Scan for the cell matching the given text and deliver its [X, Y] coordinate at center. 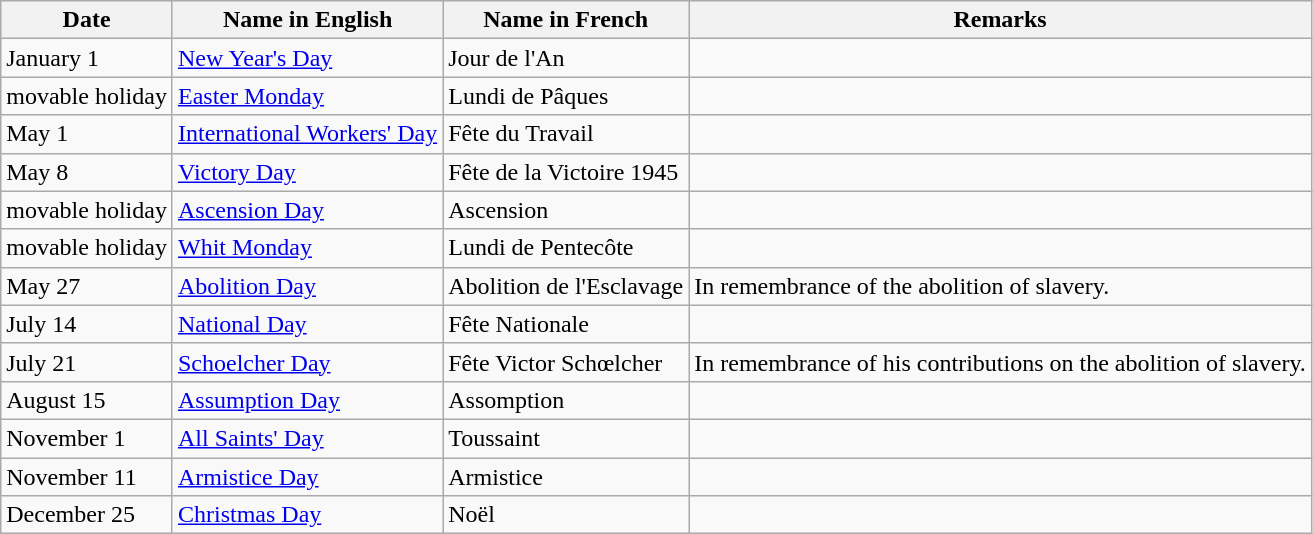
Whit Monday [307, 248]
Name in English [307, 20]
Noël [566, 515]
Easter Monday [307, 96]
New Year's Day [307, 58]
July 14 [87, 324]
Fête Nationale [566, 324]
Date [87, 20]
Assumption Day [307, 400]
November 1 [87, 438]
Armistice Day [307, 477]
January 1 [87, 58]
Lundi de Pâques [566, 96]
National Day [307, 324]
Abolition de l'Esclavage [566, 286]
International Workers' Day [307, 134]
Christmas Day [307, 515]
All Saints' Day [307, 438]
Fête Victor Schœlcher [566, 362]
December 25 [87, 515]
May 8 [87, 172]
May 27 [87, 286]
Ascension Day [307, 210]
July 21 [87, 362]
Victory Day [307, 172]
Name in French [566, 20]
Assomption [566, 400]
In remembrance of the abolition of slavery. [1000, 286]
Fête de la Victoire 1945 [566, 172]
In remembrance of his contributions on the abolition of slavery. [1000, 362]
Armistice [566, 477]
Fête du Travail [566, 134]
Ascension [566, 210]
Schoelcher Day [307, 362]
Lundi de Pentecôte [566, 248]
Remarks [1000, 20]
November 11 [87, 477]
May 1 [87, 134]
Abolition Day [307, 286]
Toussaint [566, 438]
August 15 [87, 400]
Jour de l'An [566, 58]
